Scan for the cell matching the given text and deliver its [x, y] coordinate at center. 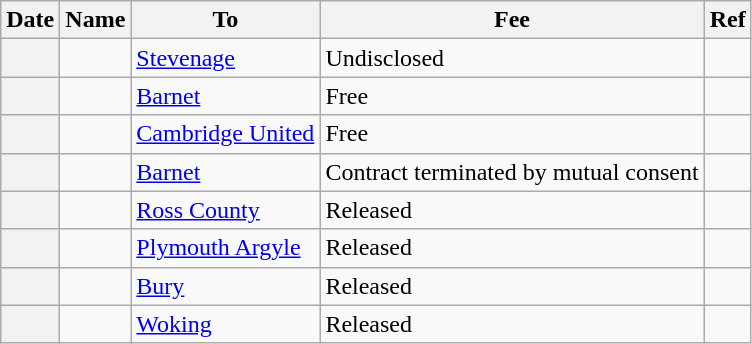
Contract terminated by mutual consent [512, 172]
Bury [226, 286]
Fee [512, 20]
Stevenage [226, 58]
Ross County [226, 210]
Cambridge United [226, 134]
Woking [226, 324]
Ref [728, 20]
To [226, 20]
Name [96, 20]
Date [30, 20]
Plymouth Argyle [226, 248]
Undisclosed [512, 58]
